Determine the (x, y) coordinate at the center of the cell enclosing the given text.  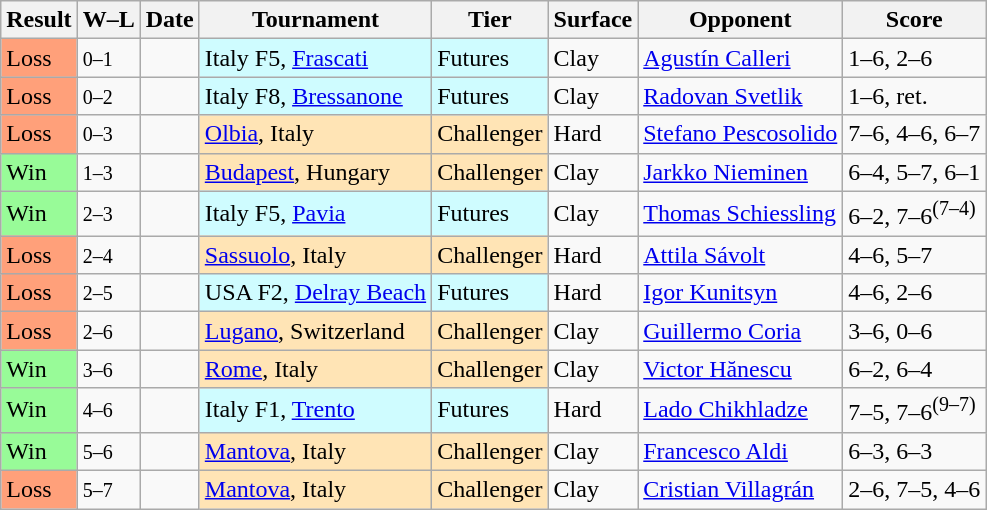
Jarkko Nieminen (740, 172)
4–6 (108, 410)
6–2, 7–6(7–4) (914, 214)
Italy F5, Pavia (315, 214)
5–7 (108, 489)
7–6, 4–6, 6–7 (914, 134)
Score (914, 20)
5–6 (108, 451)
Victor Hănescu (740, 369)
2–6 (108, 331)
Agustín Calleri (740, 58)
4–6, 2–6 (914, 293)
1–3 (108, 172)
Sassuolo, Italy (315, 255)
0–2 (108, 96)
Budapest, Hungary (315, 172)
Thomas Schiessling (740, 214)
Result (39, 20)
Italy F1, Trento (315, 410)
Tier (490, 20)
3–6, 0–6 (914, 331)
Attila Sávolt (740, 255)
6–2, 6–4 (914, 369)
7–5, 7–6(9–7) (914, 410)
Guillermo Coria (740, 331)
2–6, 7–5, 4–6 (914, 489)
Cristian Villagrán (740, 489)
6–4, 5–7, 6–1 (914, 172)
4–6, 5–7 (914, 255)
Lugano, Switzerland (315, 331)
0–3 (108, 134)
Italy F5, Frascati (315, 58)
6–3, 6–3 (914, 451)
Francesco Aldi (740, 451)
1–6, ret. (914, 96)
Stefano Pescosolido (740, 134)
0–1 (108, 58)
2–4 (108, 255)
Radovan Svetlik (740, 96)
Surface (593, 20)
1–6, 2–6 (914, 58)
W–L (108, 20)
Tournament (315, 20)
Igor Kunitsyn (740, 293)
Opponent (740, 20)
2–5 (108, 293)
2–3 (108, 214)
USA F2, Delray Beach (315, 293)
Date (170, 20)
Italy F8, Bressanone (315, 96)
3–6 (108, 369)
Lado Chikhladze (740, 410)
Rome, Italy (315, 369)
Olbia, Italy (315, 134)
